Search for the cell housing the specified text and yield its [x, y] center coordinate. 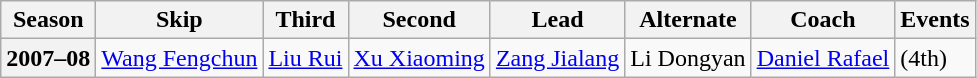
(4th) [935, 58]
Season [48, 20]
Zang Jialang [557, 58]
Third [306, 20]
Daniel Rafael [823, 58]
Lead [557, 20]
Xu Xiaoming [419, 58]
Alternate [688, 20]
Events [935, 20]
Li Dongyan [688, 58]
Liu Rui [306, 58]
Skip [180, 20]
2007–08 [48, 58]
Wang Fengchun [180, 58]
Second [419, 20]
Coach [823, 20]
